Provide the (X, Y) coordinate of the cell's center where the given text is located.  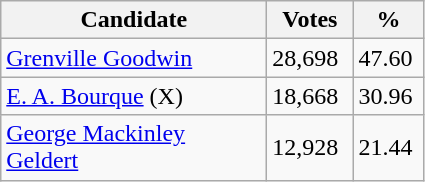
George Mackinley Geldert (134, 148)
E. A. Bourque (X) (134, 96)
% (388, 20)
Candidate (134, 20)
Grenville Goodwin (134, 58)
21.44 (388, 148)
30.96 (388, 96)
47.60 (388, 58)
Votes (310, 20)
18,668 (310, 96)
12,928 (310, 148)
28,698 (310, 58)
